Output the (X, Y) coordinate of the center of the cell containing the given text.  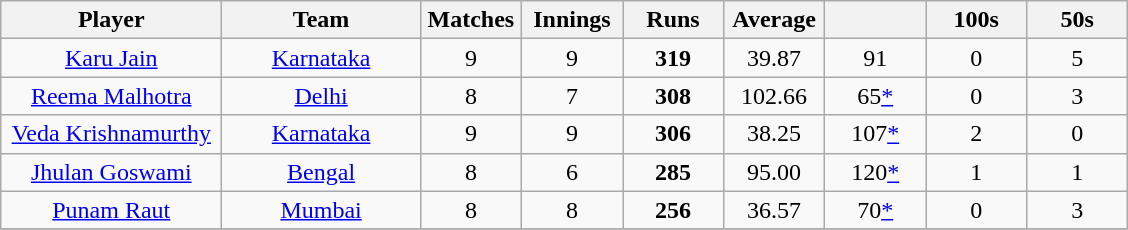
285 (672, 172)
70* (876, 210)
Jhulan Goswami (112, 172)
50s (1078, 20)
Punam Raut (112, 210)
120* (876, 172)
Player (112, 20)
36.57 (774, 210)
2 (976, 134)
Team (322, 20)
102.66 (774, 96)
Delhi (322, 96)
308 (672, 96)
5 (1078, 58)
38.25 (774, 134)
Runs (672, 20)
91 (876, 58)
256 (672, 210)
65* (876, 96)
39.87 (774, 58)
95.00 (774, 172)
Bengal (322, 172)
Innings (572, 20)
319 (672, 58)
107* (876, 134)
Veda Krishnamurthy (112, 134)
7 (572, 96)
Karu Jain (112, 58)
6 (572, 172)
306 (672, 134)
100s (976, 20)
Mumbai (322, 210)
Reema Malhotra (112, 96)
Matches (470, 20)
Average (774, 20)
